Provide the (X, Y) coordinate of the cell's center where the given text is located.  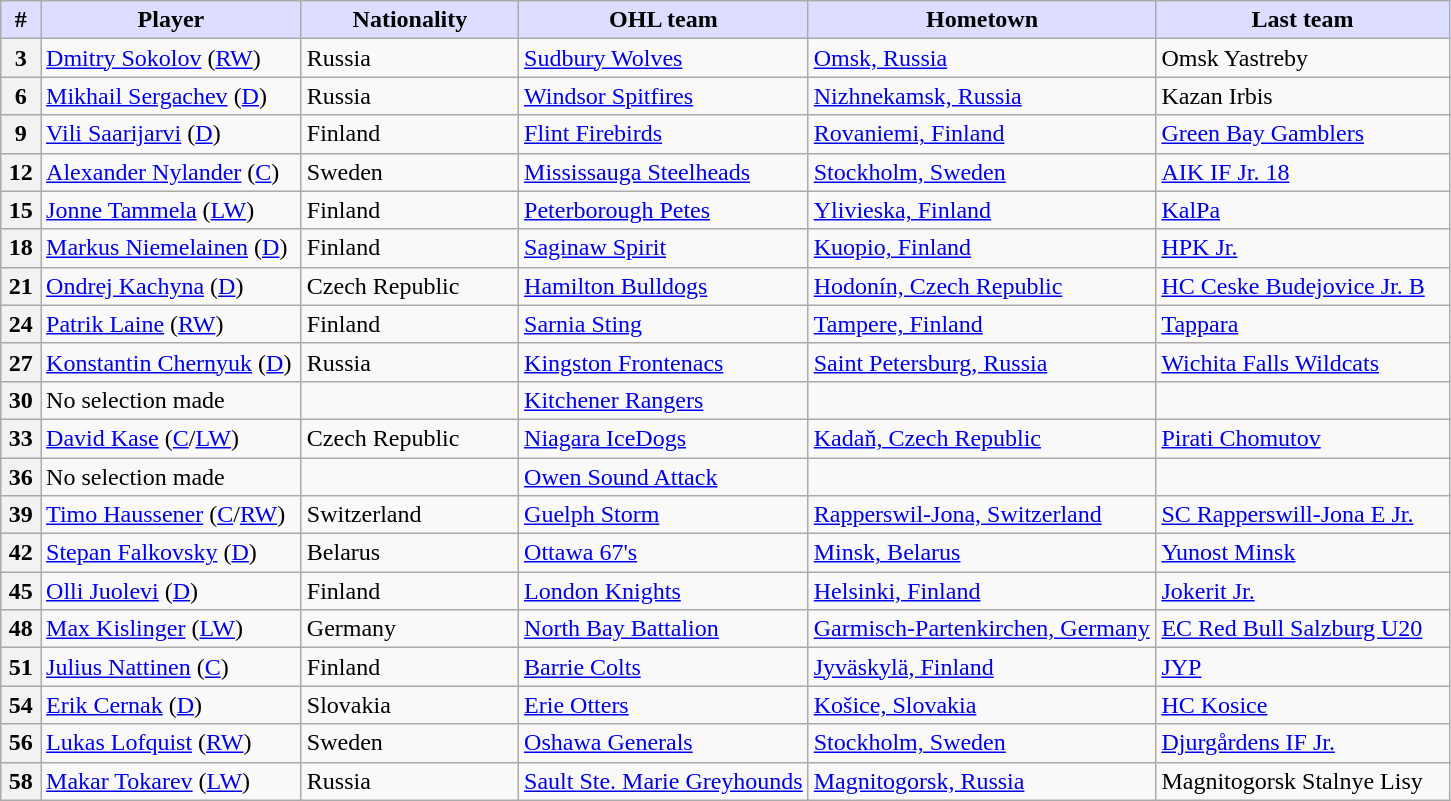
Olli Juolevi (D) (172, 591)
6 (21, 96)
Rovaniemi, Finland (982, 134)
Hodonín, Czech Republic (982, 286)
54 (21, 705)
HC Ceske Budejovice Jr. B (1302, 286)
Player (172, 20)
18 (21, 248)
9 (21, 134)
Rapperswil-Jona, Switzerland (982, 515)
Slovakia (410, 705)
OHL team (664, 20)
Saint Petersburg, Russia (982, 362)
Nizhnekamsk, Russia (982, 96)
21 (21, 286)
Makar Tokarev (LW) (172, 781)
Dmitry Sokolov (RW) (172, 58)
Sault Ste. Marie Greyhounds (664, 781)
3 (21, 58)
Wichita Falls Wildcats (1302, 362)
Kitchener Rangers (664, 400)
27 (21, 362)
Kadaň, Czech Republic (982, 438)
Tampere, Finland (982, 324)
Hometown (982, 20)
Green Bay Gamblers (1302, 134)
Sudbury Wolves (664, 58)
30 (21, 400)
Helsinki, Finland (982, 591)
Djurgårdens IF Jr. (1302, 743)
North Bay Battalion (664, 629)
39 (21, 515)
48 (21, 629)
HC Kosice (1302, 705)
Ondrej Kachyna (D) (172, 286)
Erie Otters (664, 705)
Timo Haussener (C/RW) (172, 515)
Omsk, Russia (982, 58)
Nationality (410, 20)
Lukas Lofquist (RW) (172, 743)
David Kase (C/LW) (172, 438)
Owen Sound Attack (664, 477)
Belarus (410, 553)
Stepan Falkovsky (D) (172, 553)
Erik Cernak (D) (172, 705)
51 (21, 667)
HPK Jr. (1302, 248)
Jyväskylä, Finland (982, 667)
Alexander Nylander (C) (172, 172)
Konstantin Chernyuk (D) (172, 362)
Mississauga Steelheads (664, 172)
Tappara (1302, 324)
15 (21, 210)
Niagara IceDogs (664, 438)
Oshawa Generals (664, 743)
KalPa (1302, 210)
Vili Saarijarvi (D) (172, 134)
Windsor Spitfires (664, 96)
EC Red Bull Salzburg U20 (1302, 629)
London Knights (664, 591)
Julius Nattinen (C) (172, 667)
Mikhail Sergachev (D) (172, 96)
Magnitogorsk Stalnye Lisy (1302, 781)
Minsk, Belarus (982, 553)
SC Rapperswill-Jona E Jr. (1302, 515)
Ottawa 67's (664, 553)
Garmisch-Partenkirchen, Germany (982, 629)
Ylivieska, Finland (982, 210)
Guelph Storm (664, 515)
Last team (1302, 20)
12 (21, 172)
Jonne Tammela (LW) (172, 210)
Hamilton Bulldogs (664, 286)
Magnitogorsk, Russia (982, 781)
Patrik Laine (RW) (172, 324)
Omsk Yastreby (1302, 58)
Kuopio, Finland (982, 248)
Saginaw Spirit (664, 248)
Sarnia Sting (664, 324)
58 (21, 781)
Košice, Slovakia (982, 705)
Jokerit Jr. (1302, 591)
33 (21, 438)
45 (21, 591)
Kingston Frontenacs (664, 362)
Peterborough Petes (664, 210)
36 (21, 477)
Max Kislinger (LW) (172, 629)
56 (21, 743)
Barrie Colts (664, 667)
AIK IF Jr. 18 (1302, 172)
JYP (1302, 667)
24 (21, 324)
Switzerland (410, 515)
42 (21, 553)
Pirati Chomutov (1302, 438)
# (21, 20)
Flint Firebirds (664, 134)
Germany (410, 629)
Markus Niemelainen (D) (172, 248)
Yunost Minsk (1302, 553)
Kazan Irbis (1302, 96)
